Return [x, y] of the center of cell containing provided text 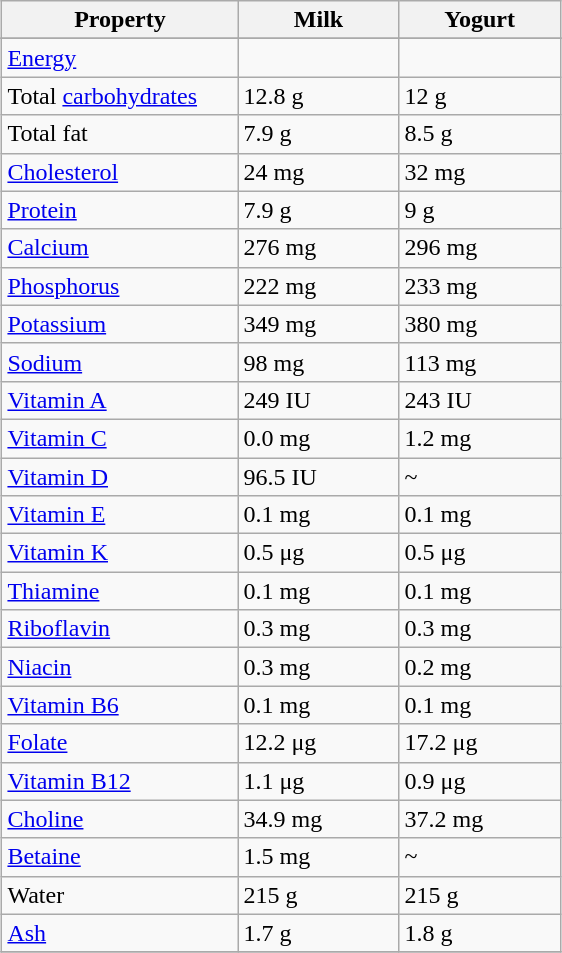
12.2 μg [318, 743]
24 mg [318, 172]
Energy [120, 58]
Total carbohydrates [120, 96]
1.7 g [318, 933]
233 mg [480, 286]
Folate [120, 743]
98 mg [318, 362]
Total fat [120, 134]
Vitamin D [120, 477]
Cholesterol [120, 172]
0.9 μg [480, 781]
113 mg [480, 362]
Phosphorus [120, 286]
Vitamin C [120, 438]
Niacin [120, 667]
Vitamin K [120, 553]
9 g [480, 210]
96.5 IU [318, 477]
12 g [480, 96]
Riboflavin [120, 629]
Vitamin A [120, 400]
Ash [120, 933]
249 IU [318, 400]
1.1 μg [318, 781]
17.2 μg [480, 743]
296 mg [480, 248]
Choline [120, 819]
Protein [120, 210]
Vitamin B12 [120, 781]
Vitamin E [120, 515]
1.5 mg [318, 857]
37.2 mg [480, 819]
276 mg [318, 248]
0.2 mg [480, 667]
Potassium [120, 324]
1.8 g [480, 933]
222 mg [318, 286]
0.0 mg [318, 438]
32 mg [480, 172]
Calcium [120, 248]
Thiamine [120, 591]
12.8 g [318, 96]
Vitamin B6 [120, 705]
Betaine [120, 857]
8.5 g [480, 134]
349 mg [318, 324]
Property [120, 20]
Water [120, 895]
34.9 mg [318, 819]
380 mg [480, 324]
Sodium [120, 362]
Yogurt [480, 20]
243 IU [480, 400]
1.2 mg [480, 438]
Milk [318, 20]
